Output the [X, Y] coordinate of the center of the cell containing the given text.  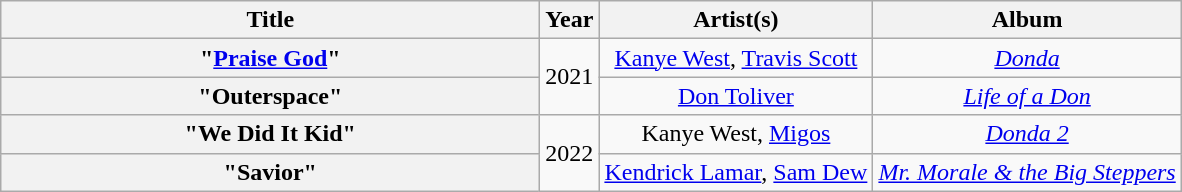
Kendrick Lamar, Sam Dew [736, 172]
Year [570, 20]
Title [270, 20]
Don Toliver [736, 96]
2021 [570, 77]
Mr. Morale & the Big Steppers [1027, 172]
"Outerspace" [270, 96]
Life of a Don [1027, 96]
Album [1027, 20]
Kanye West, Travis Scott [736, 58]
Donda [1027, 58]
"Savior" [270, 172]
"We Did It Kid" [270, 134]
Artist(s) [736, 20]
Donda 2 [1027, 134]
"Praise God" [270, 58]
2022 [570, 153]
Kanye West, Migos [736, 134]
